Identify which cell holds the provided text, then report its (X, Y) central coordinate. 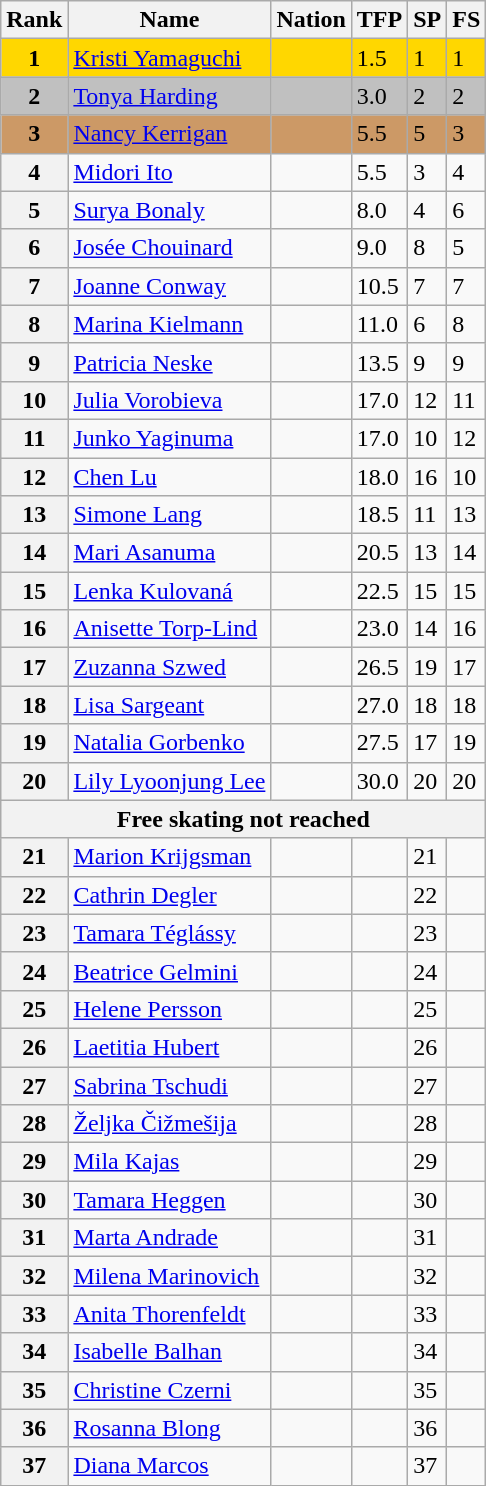
Željka Čižmešija (170, 1124)
27.5 (379, 743)
Zuzanna Szwed (170, 667)
Mari Asanuma (170, 553)
Junko Yaginuma (170, 438)
Simone Lang (170, 515)
Lisa Sargeant (170, 705)
TFP (379, 20)
Marion Krijgsman (170, 857)
Rank (34, 20)
Christine Czerni (170, 1390)
1.5 (379, 58)
FS (466, 20)
20.5 (379, 553)
18.5 (379, 515)
Marina Kielmann (170, 324)
Laetitia Hubert (170, 1047)
Milena Marinovich (170, 1276)
Beatrice Gelmini (170, 971)
Sabrina Tschudi (170, 1085)
26.5 (379, 667)
Josée Chouinard (170, 248)
Surya Bonaly (170, 210)
Diana Marcos (170, 1466)
Free skating not reached (244, 819)
22.5 (379, 591)
3.0 (379, 96)
Anisette Torp-Lind (170, 629)
Nancy Kerrigan (170, 134)
Kristi Yamaguchi (170, 58)
Tamara Heggen (170, 1200)
Marta Andrade (170, 1238)
Helene Persson (170, 1009)
Cathrin Degler (170, 895)
18.0 (379, 477)
Midori Ito (170, 172)
30.0 (379, 781)
Rosanna Blong (170, 1428)
Patricia Neske (170, 362)
Name (170, 20)
13.5 (379, 362)
Mila Kajas (170, 1162)
9.0 (379, 248)
Tamara Téglássy (170, 933)
Chen Lu (170, 477)
Isabelle Balhan (170, 1352)
11.0 (379, 324)
SP (428, 20)
10.5 (379, 286)
Natalia Gorbenko (170, 743)
8.0 (379, 210)
Lenka Kulovaná (170, 591)
23.0 (379, 629)
Tonya Harding (170, 96)
Nation (311, 20)
Joanne Conway (170, 286)
Lily Lyoonjung Lee (170, 781)
Anita Thorenfeldt (170, 1314)
27.0 (379, 705)
Julia Vorobieva (170, 400)
